Output the (x, y) coordinate of the center of the cell containing the given text.  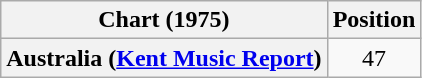
Australia (Kent Music Report) (164, 58)
Position (374, 20)
47 (374, 58)
Chart (1975) (164, 20)
